Identify which cell holds the provided text, then report its (x, y) central coordinate. 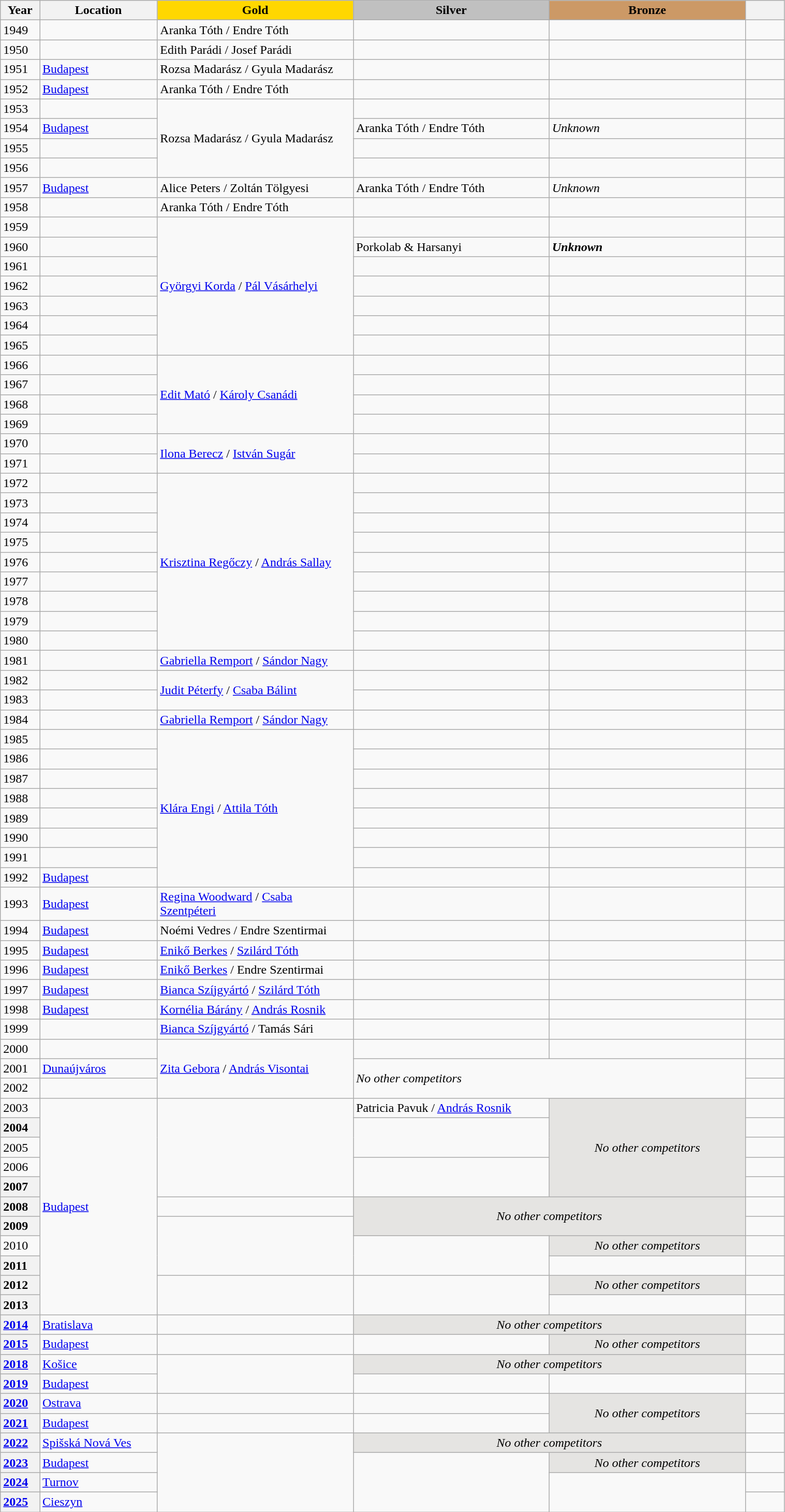
1997 (20, 990)
1972 (20, 483)
2007 (20, 1186)
1958 (20, 207)
1952 (20, 89)
Turnov (98, 1482)
1968 (20, 404)
2008 (20, 1207)
Alice Peters / Zoltán Tölgyesi (256, 187)
2000 (20, 1049)
2013 (20, 1305)
Ilona Berecz / István Sugár (256, 453)
1998 (20, 1009)
1993 (20, 904)
2003 (20, 1108)
1967 (20, 385)
1973 (20, 503)
1995 (20, 950)
1971 (20, 463)
Kornélia Bárány / András Rosnik (256, 1009)
1989 (20, 818)
1965 (20, 345)
Ostrava (98, 1403)
1949 (20, 30)
Krisztina Regőczy / András Sallay (256, 562)
1980 (20, 641)
Enikő Berkes / Szilárd Tóth (256, 950)
2011 (20, 1266)
1982 (20, 680)
1990 (20, 838)
Edit Mató / Károly Csanádi (256, 394)
2009 (20, 1226)
1986 (20, 759)
1988 (20, 798)
2010 (20, 1246)
Location (98, 10)
Regina Woodward / Csaba Szentpéteri (256, 904)
2025 (20, 1502)
Porkolab & Harsanyi (451, 247)
1953 (20, 109)
Judit Péterfy / Csaba Bálint (256, 690)
Edith Parádi / Josef Parádi (256, 50)
2014 (20, 1325)
2004 (20, 1127)
2021 (20, 1423)
2001 (20, 1068)
2006 (20, 1167)
Košice (98, 1364)
Silver (451, 10)
2019 (20, 1384)
1977 (20, 582)
1970 (20, 444)
2022 (20, 1443)
2023 (20, 1462)
Enikő Berkes / Endre Szentirmai (256, 970)
1957 (20, 187)
Noémi Vedres / Endre Szentirmai (256, 931)
1992 (20, 877)
2020 (20, 1403)
2012 (20, 1285)
2005 (20, 1147)
1960 (20, 247)
Klára Engi / Attila Tóth (256, 808)
2002 (20, 1088)
1964 (20, 326)
Györgyi Korda / Pál Vásárhelyi (256, 286)
Year (20, 10)
1976 (20, 562)
1999 (20, 1029)
1966 (20, 365)
Gold (256, 10)
Spišská Nová Ves (98, 1443)
1984 (20, 720)
1955 (20, 148)
Cieszyn (98, 1502)
1991 (20, 857)
Zita Gebora / András Visontai (256, 1068)
1981 (20, 660)
Patricia Pavuk / András Rosnik (451, 1108)
1951 (20, 69)
1954 (20, 128)
Bianca Szíjgyártó / Szilárd Tóth (256, 990)
1975 (20, 542)
Bianca Szíjgyártó / Tamás Sári (256, 1029)
1961 (20, 267)
1979 (20, 621)
1956 (20, 168)
1974 (20, 522)
2024 (20, 1482)
1994 (20, 931)
Bratislava (98, 1325)
1987 (20, 779)
1985 (20, 739)
1962 (20, 286)
1978 (20, 601)
Bronze (647, 10)
1996 (20, 970)
1969 (20, 424)
Dunaújváros (98, 1068)
1983 (20, 700)
2015 (20, 1344)
1959 (20, 227)
1950 (20, 50)
1963 (20, 306)
2018 (20, 1364)
